Scan for the cell matching the given text and deliver its (X, Y) coordinate at center. 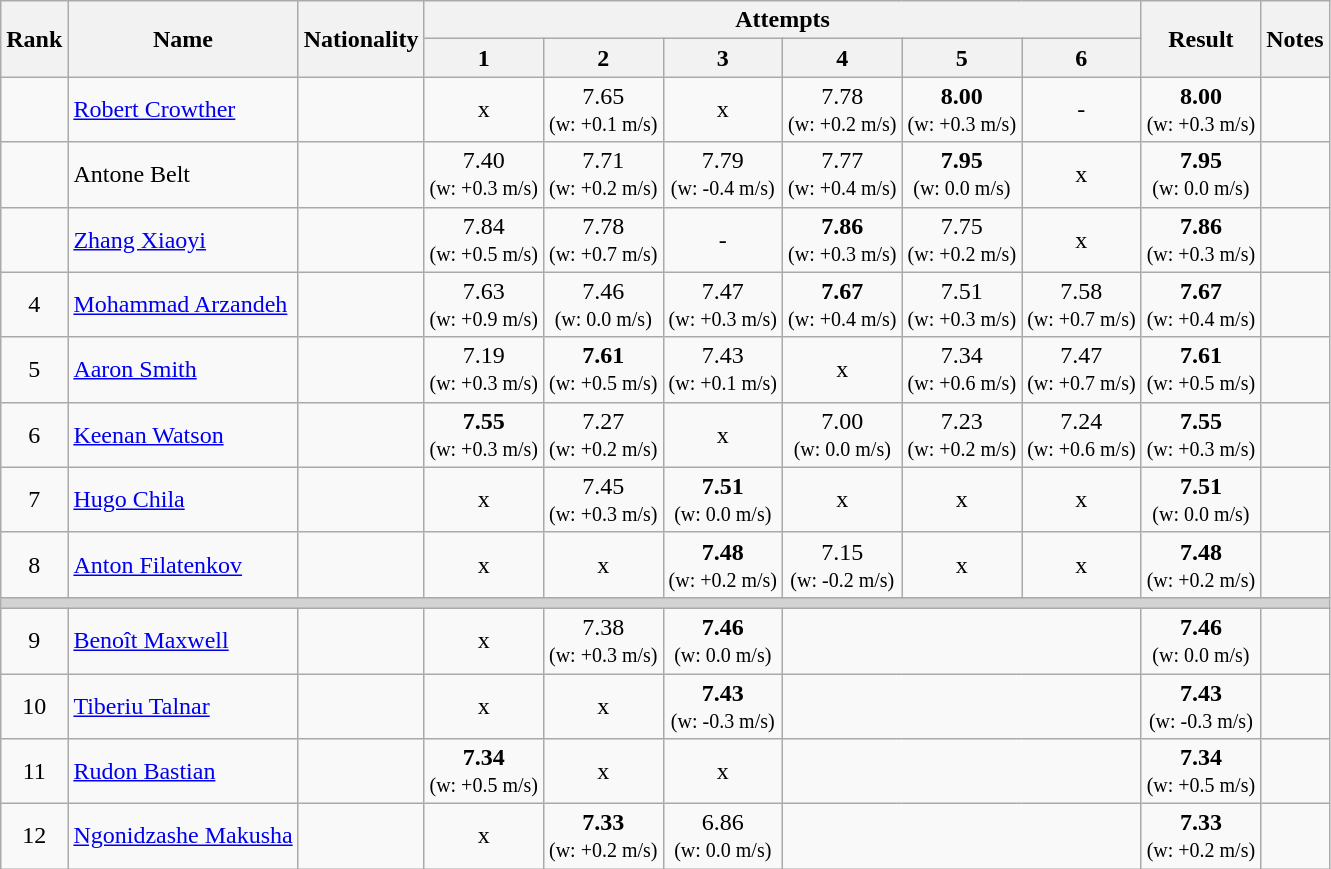
7.61 (w: +0.5 m/s) (1201, 370)
7.65(w: +0.1 m/s) (603, 110)
7.86(w: +0.3 m/s) (843, 240)
7.55 (w: +0.3 m/s) (1201, 434)
Benoît Maxwell (183, 640)
7.34(w: +0.5 m/s) (484, 772)
7.48(w: +0.2 m/s) (723, 564)
Attempts (782, 20)
7.43 (w: -0.3 m/s) (1201, 706)
7.45(w: +0.3 m/s) (603, 500)
7.67(w: +0.4 m/s) (843, 304)
7.51(w: +0.3 m/s) (962, 304)
7.55(w: +0.3 m/s) (484, 434)
7.77(w: +0.4 m/s) (843, 174)
1 (484, 58)
7.75(w: +0.2 m/s) (962, 240)
7.86 (w: +0.3 m/s) (1201, 240)
7.48 (w: +0.2 m/s) (1201, 564)
7.27(w: +0.2 m/s) (603, 434)
9 (34, 640)
7.78(w: +0.2 m/s) (843, 110)
7.24(w: +0.6 m/s) (1082, 434)
7.71(w: +0.2 m/s) (603, 174)
7.58(w: +0.7 m/s) (1082, 304)
6.86(w: 0.0 m/s) (723, 836)
7.34(w: +0.6 m/s) (962, 370)
7.40(w: +0.3 m/s) (484, 174)
7.95 (w: 0.0 m/s) (1201, 174)
7.51(w: 0.0 m/s) (723, 500)
7.19(w: +0.3 m/s) (484, 370)
Result (1201, 39)
7.47(w: +0.3 m/s) (723, 304)
7.33(w: +0.2 m/s) (603, 836)
10 (34, 706)
7.78(w: +0.7 m/s) (603, 240)
Ngonidzashe Makusha (183, 836)
7.00(w: 0.0 m/s) (843, 434)
7.95(w: 0.0 m/s) (962, 174)
7.43(w: -0.3 m/s) (723, 706)
Rudon Bastian (183, 772)
Antone Belt (183, 174)
7.33 (w: +0.2 m/s) (1201, 836)
12 (34, 836)
Anton Filatenkov (183, 564)
7.67 (w: +0.4 m/s) (1201, 304)
11 (34, 772)
2 (603, 58)
Rank (34, 39)
Zhang Xiaoyi (183, 240)
7.46 (w: 0.0 m/s) (1201, 640)
7.84(w: +0.5 m/s) (484, 240)
Keenan Watson (183, 434)
7.15(w: -0.2 m/s) (843, 564)
7.34 (w: +0.5 m/s) (1201, 772)
8.00(w: +0.3 m/s) (962, 110)
7.63(w: +0.9 m/s) (484, 304)
Notes (1295, 39)
7.51 (w: 0.0 m/s) (1201, 500)
7.61(w: +0.5 m/s) (603, 370)
7.38(w: +0.3 m/s) (603, 640)
7.47(w: +0.7 m/s) (1082, 370)
Robert Crowther (183, 110)
7 (34, 500)
Hugo Chila (183, 500)
Tiberiu Talnar (183, 706)
Aaron Smith (183, 370)
8 (34, 564)
3 (723, 58)
Name (183, 39)
7.43(w: +0.1 m/s) (723, 370)
7.23(w: +0.2 m/s) (962, 434)
7.79(w: -0.4 m/s) (723, 174)
Nationality (361, 39)
8.00 (w: +0.3 m/s) (1201, 110)
Mohammad Arzandeh (183, 304)
